Return [x, y] of the center of cell containing provided text 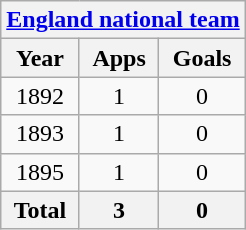
1893 [40, 134]
1892 [40, 96]
Goals [202, 58]
3 [119, 210]
Total [40, 210]
1895 [40, 172]
England national team [123, 20]
Apps [119, 58]
Year [40, 58]
